Identify which cell holds the provided text, then report its (X, Y) central coordinate. 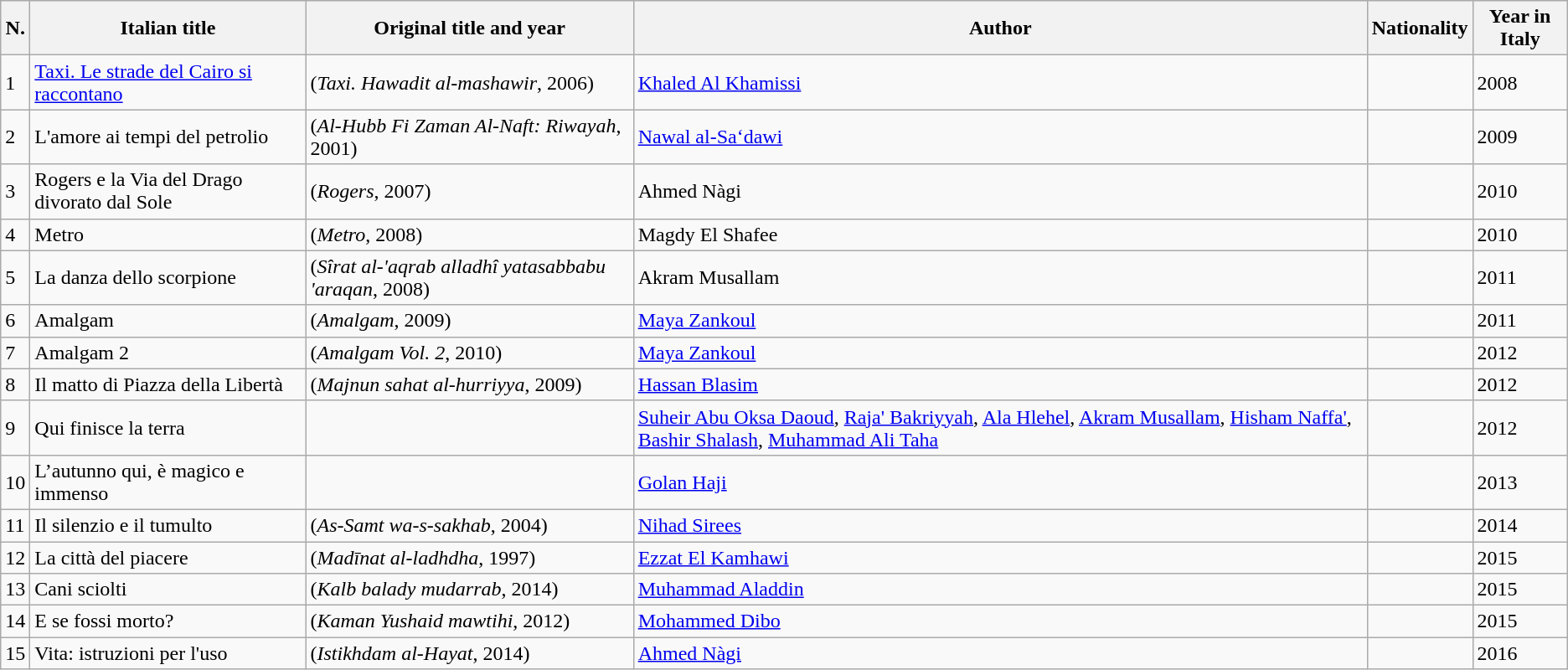
2013 (1519, 482)
2014 (1519, 525)
La danza dello scorpione (168, 278)
Qui finisce la terra (168, 427)
14 (15, 621)
2016 (1519, 653)
15 (15, 653)
Nationality (1420, 28)
Nawal al-Sa‘dawi (1000, 137)
(Istikhdam al-Hayat, 2014) (469, 653)
5 (15, 278)
8 (15, 384)
Original title and year (469, 28)
(Metro, 2008) (469, 234)
2008 (1519, 82)
6 (15, 321)
13 (15, 590)
3 (15, 191)
2009 (1519, 137)
10 (15, 482)
Magdy El Shafee (1000, 234)
Amalgam 2 (168, 353)
Il matto di Piazza della Libertà (168, 384)
(Amalgam Vol. 2, 2010) (469, 353)
(Al-Hubb Fi Zaman Al-Naft: Riwayah, 2001) (469, 137)
4 (15, 234)
(Amalgam, 2009) (469, 321)
Italian title (168, 28)
Metro (168, 234)
(Kalb balady mudarrab, 2014) (469, 590)
Cani sciolti (168, 590)
Author (1000, 28)
Muhammad Aladdin (1000, 590)
7 (15, 353)
Golan Haji (1000, 482)
(Kaman Yushaid mawtihi, 2012) (469, 621)
Khaled Al Khamissi (1000, 82)
9 (15, 427)
Rogers e la Via del Drago divorato dal Sole (168, 191)
L’autunno qui, è magico e immenso (168, 482)
E se fossi morto? (168, 621)
Mohammed Dibo (1000, 621)
Akram Musallam (1000, 278)
12 (15, 557)
Year in Italy (1519, 28)
La città del piacere (168, 557)
(Taxi. Hawadit al-mashawir, 2006) (469, 82)
Hassan Blasim (1000, 384)
(Majnun sahat al-hurriyya, 2009) (469, 384)
Vita: istruzioni per l'uso (168, 653)
2 (15, 137)
Ezzat El Kamhawi (1000, 557)
1 (15, 82)
Amalgam (168, 321)
L'amore ai tempi del petrolio (168, 137)
(Rogers, 2007) (469, 191)
Nihad Sirees (1000, 525)
Taxi. Le strade del Cairo si raccontano (168, 82)
N. (15, 28)
Suheir Abu Oksa Daoud, Raja' Bakriyyah, Ala Hlehel, Akram Musallam, Hisham Naffa', Bashir Shalash, Muhammad Ali Taha (1000, 427)
(Madīnat al-ladhdha, 1997) (469, 557)
(Sîrat al-'aqrab alladhî yatasabbabu 'araqan, 2008) (469, 278)
Il silenzio e il tumulto (168, 525)
11 (15, 525)
(As-Samt wa-s-sakhab, 2004) (469, 525)
